Identify which cell holds the provided text, then report its [x, y] central coordinate. 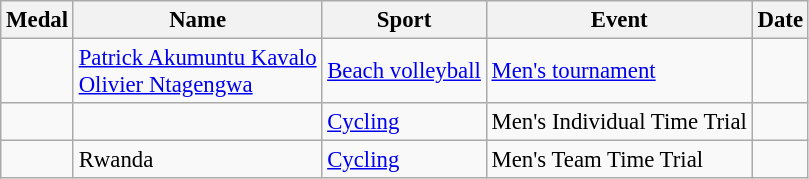
Event [619, 20]
Medal [38, 20]
Beach volleyball [404, 72]
Sport [404, 20]
Patrick Akumuntu KavaloOlivier Ntagengwa [198, 72]
Date [780, 20]
Men's Individual Time Trial [619, 122]
Rwanda [198, 160]
Men's tournament [619, 72]
Name [198, 20]
Men's Team Time Trial [619, 160]
